Return the [X, Y] coordinate for the center point of the cell that contains the specified text.  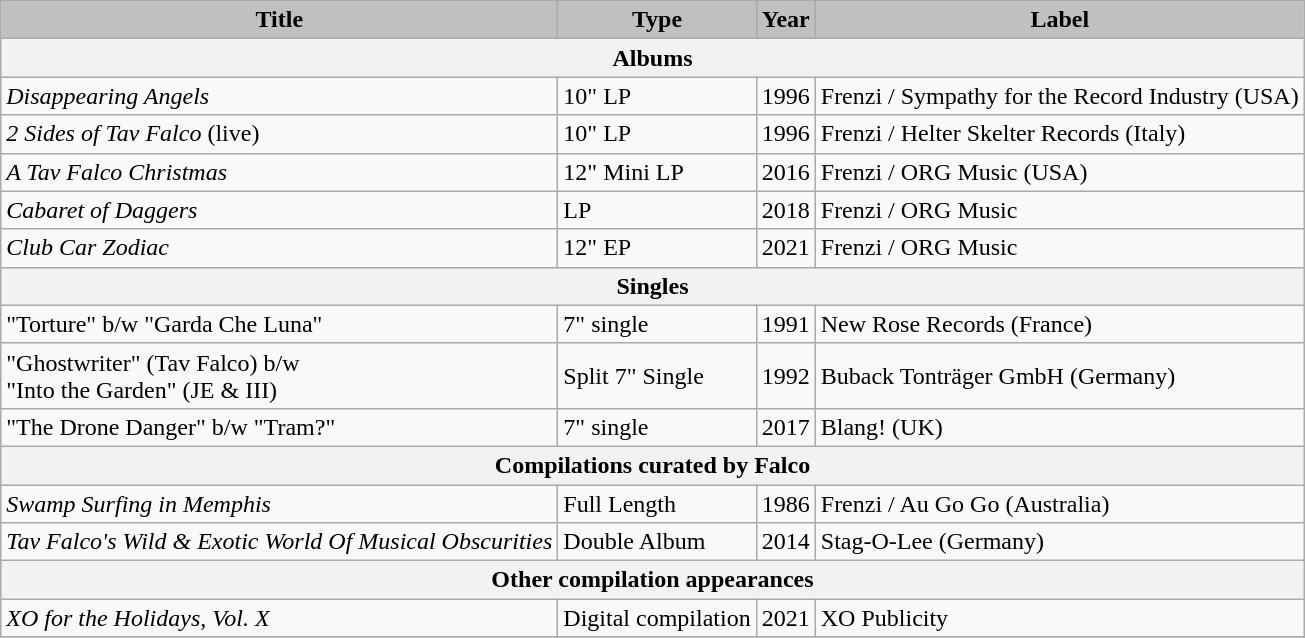
Title [280, 20]
Club Car Zodiac [280, 248]
Blang! (UK) [1060, 427]
Disappearing Angels [280, 96]
Compilations curated by Falco [652, 465]
Buback Tonträger GmbH (Germany) [1060, 376]
1992 [786, 376]
Cabaret of Daggers [280, 210]
1986 [786, 503]
Frenzi / ORG Music (USA) [1060, 172]
Frenzi / Au Go Go (Australia) [1060, 503]
Albums [652, 58]
Frenzi / Helter Skelter Records (Italy) [1060, 134]
Split 7" Single [657, 376]
2014 [786, 542]
2018 [786, 210]
Singles [652, 286]
LP [657, 210]
XO Publicity [1060, 618]
Type [657, 20]
Stag-O-Lee (Germany) [1060, 542]
2 Sides of Tav Falco (live) [280, 134]
Frenzi / Sympathy for the Record Industry (USA) [1060, 96]
A Tav Falco Christmas [280, 172]
Swamp Surfing in Memphis [280, 503]
1991 [786, 324]
2017 [786, 427]
12" EP [657, 248]
New Rose Records (France) [1060, 324]
Double Album [657, 542]
Tav Falco's Wild & Exotic World Of Musical Obscurities [280, 542]
Label [1060, 20]
Full Length [657, 503]
"Torture" b/w "Garda Che Luna" [280, 324]
Other compilation appearances [652, 580]
Digital compilation [657, 618]
"Ghostwriter" (Tav Falco) b/w"Into the Garden" (JE & III) [280, 376]
2016 [786, 172]
Year [786, 20]
"The Drone Danger" b/w "Tram?" [280, 427]
12" Mini LP [657, 172]
XO for the Holidays, Vol. X [280, 618]
